Determine the [x, y] coordinate at the center of the cell enclosing the given text.  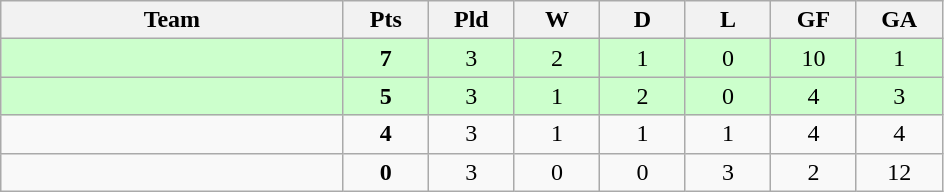
Pts [386, 20]
Team [172, 20]
GA [899, 20]
7 [386, 58]
W [557, 20]
12 [899, 172]
10 [814, 58]
Pld [472, 20]
GF [814, 20]
5 [386, 96]
D [643, 20]
L [728, 20]
